Return the [X, Y] coordinate for the center point of the cell that contains the specified text.  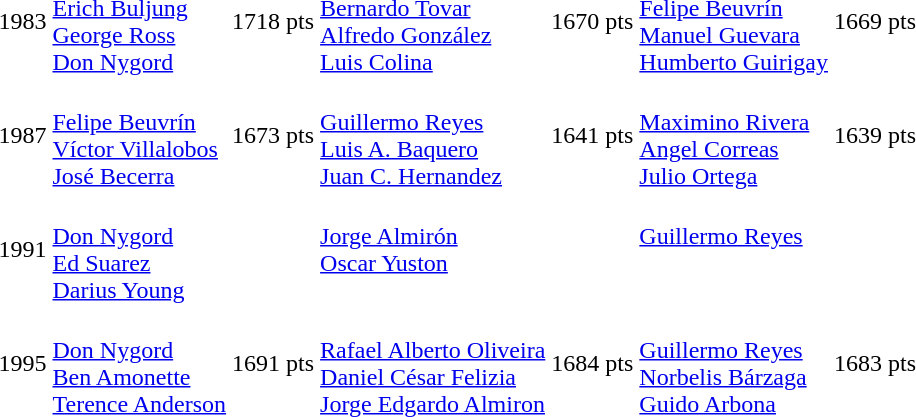
Don NygordEd SuarezDarius Young [140, 250]
Felipe BeuvrínVíctor VillalobosJosé Becerra [140, 136]
1673 pts [274, 136]
Guillermo Reyes [734, 250]
Guillermo ReyesLuis A. BaqueroJuan C. Hernandez [433, 136]
1641 pts [592, 136]
Maximino RiveraAngel CorreasJulio Ortega [734, 136]
Jorge AlmirónOscar Yuston [433, 250]
